Identify which cell holds the provided text, then report its (X, Y) central coordinate. 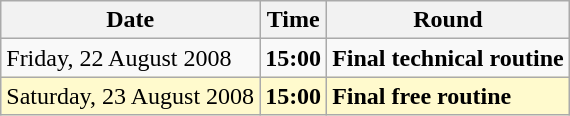
Time (294, 20)
Date (130, 20)
Final technical routine (448, 58)
Round (448, 20)
Saturday, 23 August 2008 (130, 96)
Final free routine (448, 96)
Friday, 22 August 2008 (130, 58)
